Identify which cell holds the provided text, then report its [x, y] central coordinate. 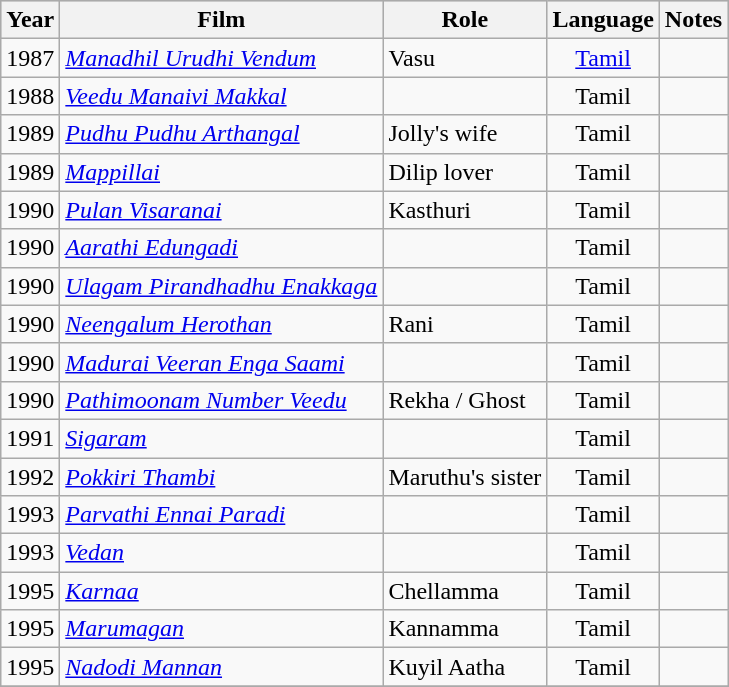
Neengalum Herothan [222, 324]
Kuyil Aatha [465, 667]
Aarathi Edungadi [222, 248]
1992 [30, 477]
Kannamma [465, 629]
Year [30, 20]
Chellamma [465, 591]
Dilip lover [465, 172]
1988 [30, 96]
Film [222, 20]
Pokkiri Thambi [222, 477]
Ulagam Pirandhadhu Enakkaga [222, 286]
Mappillai [222, 172]
Rekha / Ghost [465, 400]
Pathimoonam Number Veedu [222, 400]
Rani [465, 324]
Pulan Visaranai [222, 210]
Manadhil Urudhi Vendum [222, 58]
Notes [693, 20]
Pudhu Pudhu Arthangal [222, 134]
1991 [30, 438]
Jolly's wife [465, 134]
1987 [30, 58]
Nadodi Mannan [222, 667]
Veedu Manaivi Makkal [222, 96]
Karnaa [222, 591]
Role [465, 20]
Maruthu's sister [465, 477]
Vasu [465, 58]
Madurai Veeran Enga Saami [222, 362]
Kasthuri [465, 210]
Sigaram [222, 438]
Marumagan [222, 629]
Parvathi Ennai Paradi [222, 515]
Vedan [222, 553]
Language [603, 20]
